Identify which cell holds the provided text, then report its (X, Y) central coordinate. 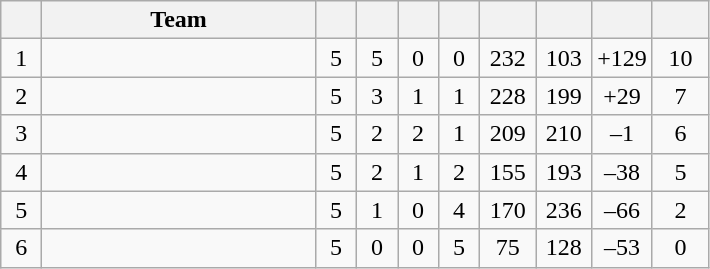
170 (508, 210)
210 (564, 134)
75 (508, 248)
–38 (622, 172)
228 (508, 96)
193 (564, 172)
209 (508, 134)
232 (508, 58)
Team (179, 20)
128 (564, 248)
+129 (622, 58)
155 (508, 172)
–1 (622, 134)
7 (680, 96)
103 (564, 58)
10 (680, 58)
+29 (622, 96)
236 (564, 210)
199 (564, 96)
–66 (622, 210)
–53 (622, 248)
